Provide the (X, Y) coordinate of the cell's center where the given text is located.  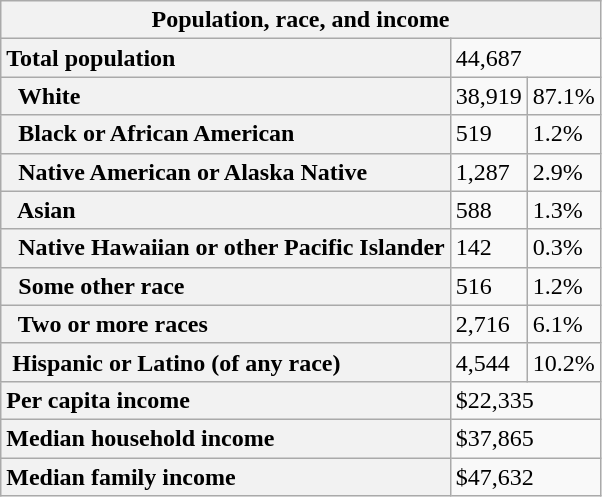
6.1% (564, 324)
Median family income (226, 477)
Median household income (226, 438)
White (226, 96)
Hispanic or Latino (of any race) (226, 362)
87.1% (564, 96)
$37,865 (525, 438)
38,919 (488, 96)
588 (488, 210)
$47,632 (525, 477)
0.3% (564, 248)
519 (488, 134)
10.2% (564, 362)
Population, race, and income (301, 20)
Native Hawaiian or other Pacific Islander (226, 248)
Asian (226, 210)
142 (488, 248)
Total population (226, 58)
516 (488, 286)
Black or African American (226, 134)
1.3% (564, 210)
Per capita income (226, 400)
Native American or Alaska Native (226, 172)
Two or more races (226, 324)
1,287 (488, 172)
$22,335 (525, 400)
44,687 (525, 58)
Some other race (226, 286)
2.9% (564, 172)
4,544 (488, 362)
2,716 (488, 324)
